Provide the (X, Y) coordinate of the cell's center where the given text is located.  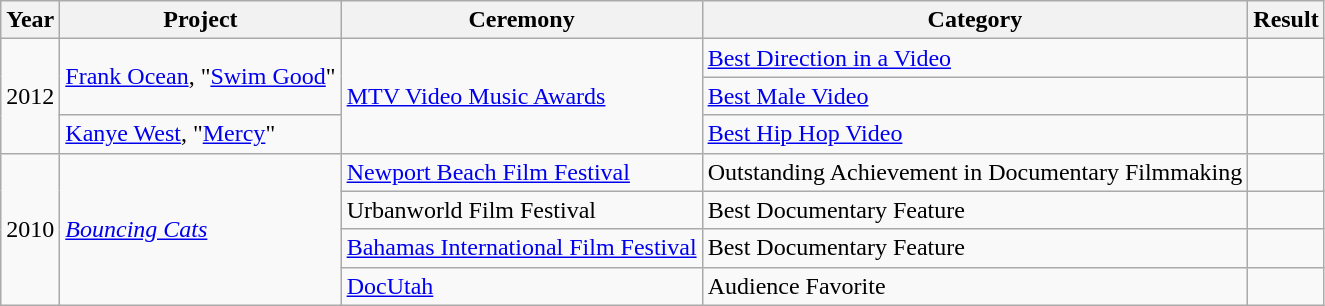
Outstanding Achievement in Documentary Filmmaking (975, 172)
Bouncing Cats (200, 229)
Audience Favorite (975, 286)
2010 (30, 229)
2012 (30, 96)
MTV Video Music Awards (522, 96)
Ceremony (522, 20)
Best Hip Hop Video (975, 134)
DocUtah (522, 286)
Category (975, 20)
Urbanworld Film Festival (522, 210)
Frank Ocean, "Swim Good" (200, 77)
Kanye West, "Mercy" (200, 134)
Best Male Video (975, 96)
Project (200, 20)
Year (30, 20)
Newport Beach Film Festival (522, 172)
Result (1286, 20)
Best Direction in a Video (975, 58)
Bahamas International Film Festival (522, 248)
